Provide the (X, Y) coordinate of the cell's center where the given text is located.  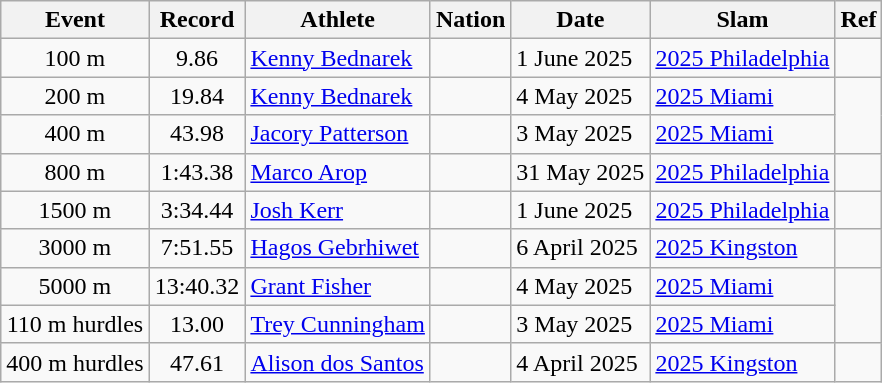
110 m hurdles (75, 324)
1:43.38 (197, 172)
Slam (742, 20)
Date (580, 20)
Alison dos Santos (338, 362)
Event (75, 20)
Ref (858, 20)
Hagos Gebrhiwet (338, 248)
31 May 2025 (580, 172)
100 m (75, 58)
6 April 2025 (580, 248)
13:40.32 (197, 286)
4 April 2025 (580, 362)
800 m (75, 172)
47.61 (197, 362)
3:34.44 (197, 210)
Josh Kerr (338, 210)
Nation (470, 20)
Marco Arop (338, 172)
5000 m (75, 286)
Trey Cunningham (338, 324)
200 m (75, 96)
Record (197, 20)
3000 m (75, 248)
400 m hurdles (75, 362)
Jacory Patterson (338, 134)
400 m (75, 134)
Grant Fisher (338, 286)
43.98 (197, 134)
Athlete (338, 20)
13.00 (197, 324)
1500 m (75, 210)
7:51.55 (197, 248)
19.84 (197, 96)
9.86 (197, 58)
